Detect which cell encompasses the target text, then output its [x, y] center coordinate. 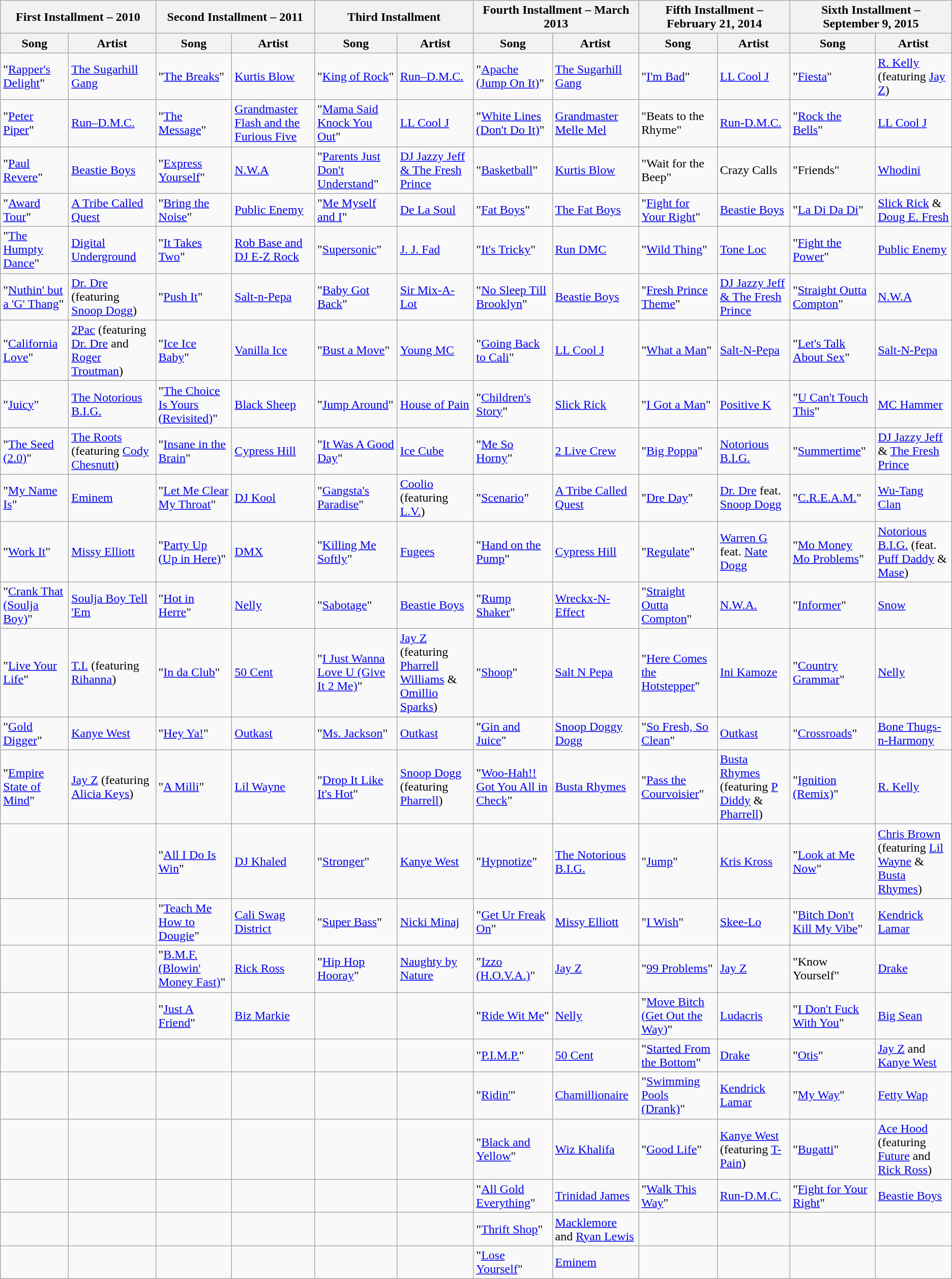
"Country Grammar" [832, 673]
"Look at Me Now" [832, 861]
"Friends" [832, 170]
Grandmaster Flash and the Furious Five [274, 123]
"The Choice Is Yours (Revisited)" [194, 404]
Jay Z (featuring Pharrell Williams & Omillio Sparks) [435, 673]
"The Breaks" [194, 76]
"Know Yourself" [832, 969]
"Here Comes the Hotstepper" [678, 673]
Run DMC [596, 250]
"Bring the Noise" [194, 210]
Rick Ross [274, 969]
Nicki Minaj [435, 922]
"I Got a Man" [678, 404]
R. Kelly (featuring Jay Z) [913, 76]
Busta Rhymes (featuring P Diddy & Pharrell) [754, 787]
"Started From the Bottom" [678, 1055]
T.I. (featuring Rihanna) [112, 673]
Dr. Dre (featuring Snoop Dogg) [112, 297]
Chris Brown (featuring Lil Wayne & Busta Rhymes) [913, 861]
"What a Man" [678, 350]
Wu-Tang Clan [913, 498]
Whodini [913, 170]
"Walk This Way" [678, 1196]
Fetty Wap [913, 1095]
"Good Life" [678, 1149]
"Gangsta's Paradise" [356, 498]
Lil Wayne [274, 787]
"Fight the Power" [832, 250]
"B.M.F. (Blowin' Money Fast)" [194, 969]
Second Installment – 2011 [235, 17]
"It Takes Two" [194, 250]
"Hey Ya!" [194, 734]
"Rump Shaker" [513, 605]
"Ms. Jackson" [356, 734]
First Installment – 2010 [78, 17]
"Stronger" [356, 861]
"The Humpty Dance" [35, 250]
"Pass the Courvoisier" [678, 787]
"White Lines (Don't Do It)" [513, 123]
"No Sleep Till Brooklyn" [513, 297]
Rob Base and DJ E-Z Rock [274, 250]
"Basketball" [513, 170]
"Informer" [832, 605]
"My Way" [832, 1095]
DJ Kool [274, 498]
"My Name Is" [35, 498]
Ini Kamoze [754, 673]
"Dre Day" [678, 498]
"Sabotage" [356, 605]
"Crank That (Soulja Boy)" [35, 605]
Notorious B.I.G. [754, 451]
Slick Rick [596, 404]
"Ignition (Remix)" [832, 787]
Tone Loc [754, 250]
"Me Myself and I" [356, 210]
Macklemore and Ryan Lewis [596, 1229]
"Big Poppa" [678, 451]
Dr. Dre feat. Snoop Dogg [754, 498]
"Mama Said Knock You Out" [356, 123]
"Get Ur Freak On" [513, 922]
"Juicy" [35, 404]
"Going Back to Cali" [513, 350]
"Gold Digger" [35, 734]
Black Sheep [274, 404]
"California Love" [35, 350]
"Live Your Life" [35, 673]
"So Fresh, So Clean" [678, 734]
Trinidad James [596, 1196]
Naughty by Nature [435, 969]
"Summertime" [832, 451]
"Let Me Clear My Throat" [194, 498]
Snow [913, 605]
Biz Markie [274, 1015]
"Push It" [194, 297]
"Me So Horny" [513, 451]
Young MC [435, 350]
"Rock the Bells" [832, 123]
Wiz Khalifa [596, 1149]
Salt N Pepa [596, 673]
"Fat Boys" [513, 210]
Digital Underground [112, 250]
Busta Rhymes [596, 787]
"Killing Me Softly" [356, 551]
Third Installment [394, 17]
"Crossroads" [832, 734]
J. J. Fad [435, 250]
"Supersonic" [356, 250]
Fourth Installment – March 2013 [556, 17]
House of Pain [435, 404]
Positive K [754, 404]
"Swimming Pools (Drank)" [678, 1095]
"In da Club" [194, 673]
"Gin and Juice" [513, 734]
"Jump" [678, 861]
"Just A Friend" [194, 1015]
"P.I.M.P." [513, 1055]
"All I Do Is Win" [194, 861]
Sir Mix-A-Lot [435, 297]
"Ice Ice Baby" [194, 350]
"Bugatti" [832, 1149]
2Pac (featuring Dr. Dre and Roger Troutman) [112, 350]
"Express Yourself" [194, 170]
Fifth Installment – February 21, 2014 [715, 17]
"Move Bitch (Get Out the Way)" [678, 1015]
"Lose Yourself" [513, 1262]
Skee-Lo [754, 922]
"Shoop" [513, 673]
"Paul Revere" [35, 170]
"Mo Money Mo Problems" [832, 551]
"Parents Just Don't Understand" [356, 170]
"U Can't Touch This" [832, 404]
"I Wish" [678, 922]
"Black and Yellow" [513, 1149]
Slick Rick & Doug E. Fresh [913, 210]
"It's Tricky" [513, 250]
Kanye West (featuring T-Pain) [754, 1149]
Notorious B.I.G. (feat. Puff Daddy & Mase) [913, 551]
Crazy Calls [754, 170]
"Party Up (Up in Here)" [194, 551]
"Bust a Move" [356, 350]
Fugees [435, 551]
"A Milli" [194, 787]
"Empire State of Mind" [35, 787]
Soulja Boy Tell 'Em [112, 605]
"Teach Me How to Dougie" [194, 922]
"Hot in Herre" [194, 605]
Bone Thugs-n-Harmony [913, 734]
Kris Kross [754, 861]
"Woo-Hah!! Got You All in Check" [513, 787]
"Baby Got Back" [356, 297]
"Ride Wit Me" [513, 1015]
DMX [274, 551]
"Rapper's Delight" [35, 76]
DJ Khaled [274, 861]
"Peter Piper" [35, 123]
"Otis" [832, 1055]
"The Message" [194, 123]
"99 Problems" [678, 969]
"All Gold Everything" [513, 1196]
"It Was A Good Day" [356, 451]
Wreckx-N-Effect [596, 605]
"Apache (Jump On It)" [513, 76]
Sixth Installment – September 9, 2015 [871, 17]
De La Soul [435, 210]
Coolio (featuring L.V.) [435, 498]
"I Don't Fuck With You" [832, 1015]
"Hand on the Pump" [513, 551]
"Beats to the Rhyme" [678, 123]
The Roots (featuring Cody Chesnutt) [112, 451]
"Award Tour" [35, 210]
"The Seed (2.0)" [35, 451]
"Let's Talk About Sex" [832, 350]
"Super Bass" [356, 922]
"Hypnotize" [513, 861]
"King of Rock" [356, 76]
"Wait for the Beep" [678, 170]
Snoop Dogg (featuring Pharrell) [435, 787]
"Wild Thing" [678, 250]
Vanilla Ice [274, 350]
"Izzo (H.O.V.A.)" [513, 969]
MC Hammer [913, 404]
R. Kelly [913, 787]
"Hip Hop Hooray" [356, 969]
"Insane in the Brain" [194, 451]
Chamillionaire [596, 1095]
Cali Swag District [274, 922]
"La Di Da Di" [832, 210]
"C.R.E.A.M." [832, 498]
"Regulate" [678, 551]
"I Just Wanna Love U (Give It 2 Me)" [356, 673]
"Thrift Shop" [513, 1229]
"Work It" [35, 551]
"Drop It Like It's Hot" [356, 787]
Grandmaster Melle Mel [596, 123]
2 Live Crew [596, 451]
Jay Z (featuring Alicia Keys) [112, 787]
"Nuthin' but a 'G' Thang" [35, 297]
N.W.A. [754, 605]
"Bitch Don't Kill My Vibe" [832, 922]
"Fiesta" [832, 76]
Ace Hood (featuring Future and Rick Ross) [913, 1149]
Big Sean [913, 1015]
Jay Z and Kanye West [913, 1055]
Ludacris [754, 1015]
Ice Cube [435, 451]
Snoop Doggy Dogg [596, 734]
"I'm Bad" [678, 76]
"Children's Story" [513, 404]
"Ridin'" [513, 1095]
Warren G feat. Nate Dogg [754, 551]
The Fat Boys [596, 210]
"Scenario" [513, 498]
"Jump Around" [356, 404]
Salt-n-Pepa [274, 297]
"Fresh Prince Theme" [678, 297]
